Provide the [x, y] coordinate of the cell's center where the given text is located.  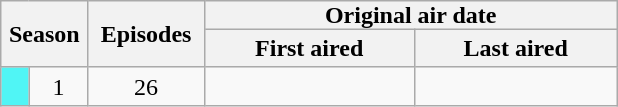
Original air date [410, 15]
26 [146, 86]
Last aired [516, 48]
First aired [309, 48]
Season [44, 34]
1 [58, 86]
Episodes [146, 34]
